Detect which cell encompasses the target text, then output its (X, Y) center coordinate. 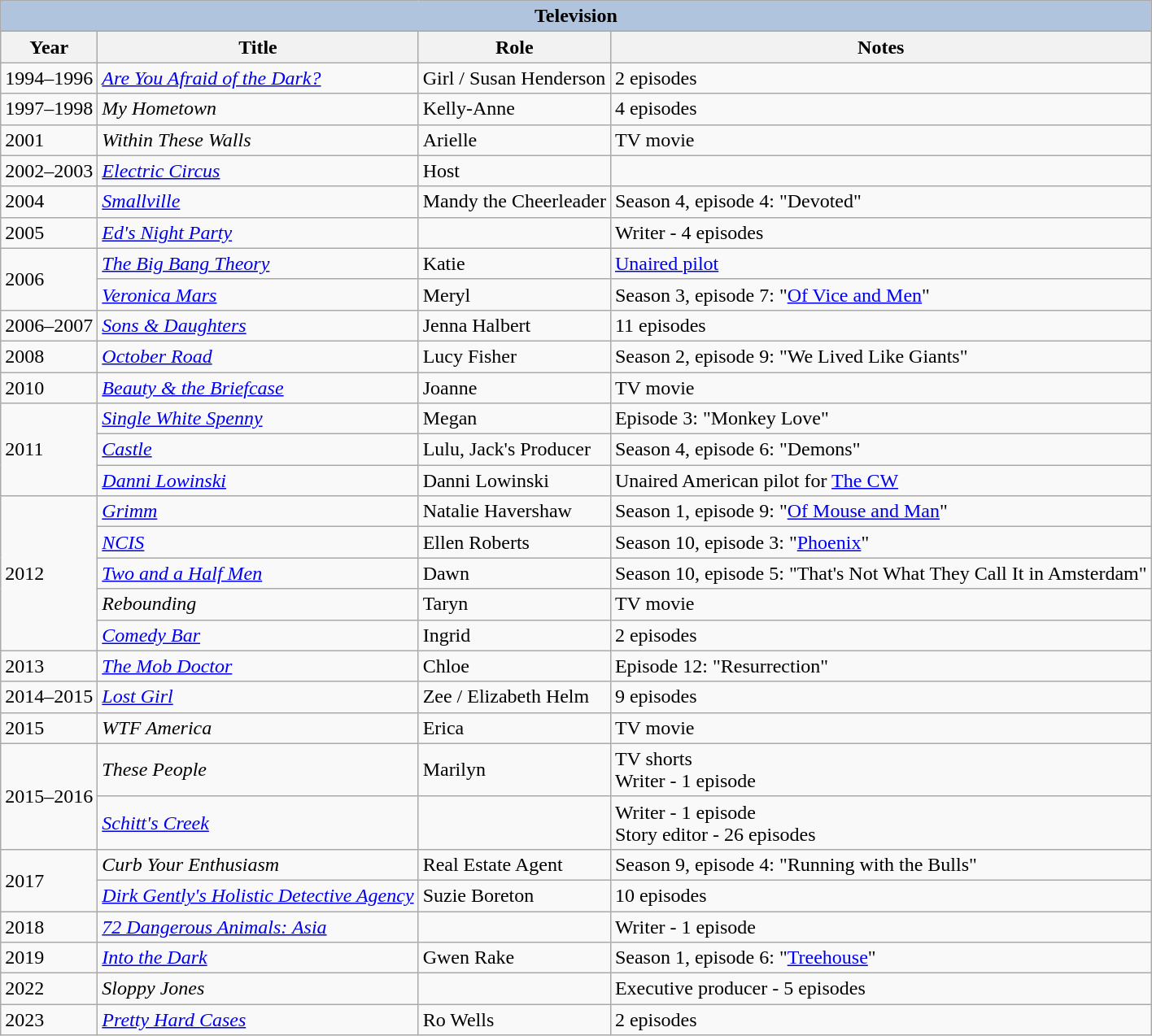
Ed's Night Party (258, 233)
Season 10, episode 3: "Phoenix" (880, 542)
Two and a Half Men (258, 573)
Season 1, episode 9: "Of Mouse and Man" (880, 511)
Sons & Daughters (258, 325)
Episode 3: "Monkey Love" (880, 419)
1994–1996 (49, 78)
Smallville (258, 202)
October Road (258, 356)
11 episodes (880, 325)
Grimm (258, 511)
Erica (514, 728)
Girl / Susan Henderson (514, 78)
Gwen Rake (514, 958)
2001 (49, 140)
Season 4, episode 6: "Demons" (880, 450)
TV shorts Writer - 1 episode (880, 769)
72 Dangerous Animals: Asia (258, 926)
2022 (49, 989)
The Mob Doctor (258, 666)
Kelly-Anne (514, 109)
Real Estate Agent (514, 864)
Executive producer - 5 episodes (880, 989)
Comedy Bar (258, 635)
2005 (49, 233)
Unaired pilot (880, 263)
2006 (49, 279)
Ingrid (514, 635)
Into the Dark (258, 958)
4 episodes (880, 109)
Dawn (514, 573)
Lulu, Jack's Producer (514, 450)
Are You Afraid of the Dark? (258, 78)
Season 2, episode 9: "We Lived Like Giants" (880, 356)
Season 1, episode 6: "Treehouse" (880, 958)
Arielle (514, 140)
2006–2007 (49, 325)
Castle (258, 450)
Taryn (514, 604)
2002–2003 (49, 171)
These People (258, 769)
Role (514, 47)
Veronica Mars (258, 294)
2014–2015 (49, 697)
Marilyn (514, 769)
Lost Girl (258, 697)
Curb Your Enthusiasm (258, 864)
Katie (514, 263)
My Hometown (258, 109)
Natalie Havershaw (514, 511)
Television (576, 16)
2018 (49, 926)
Rebounding (258, 604)
Meryl (514, 294)
Single White Spenny (258, 419)
Lucy Fisher (514, 356)
Ellen Roberts (514, 542)
Season 10, episode 5: "That's Not What They Call It in Amsterdam" (880, 573)
NCIS (258, 542)
Zee / Elizabeth Helm (514, 697)
Year (49, 47)
Pretty Hard Cases (258, 1020)
2017 (49, 880)
Writer - 4 episodes (880, 233)
Within These Walls (258, 140)
Season 9, episode 4: "Running with the Bulls" (880, 864)
Writer - 1 episode (880, 926)
Megan (514, 419)
Electric Circus (258, 171)
Unaired American pilot for The CW (880, 481)
2019 (49, 958)
Beauty & the Briefcase (258, 388)
Season 4, episode 4: "Devoted" (880, 202)
Sloppy Jones (258, 989)
Suzie Boreton (514, 895)
2013 (49, 666)
2023 (49, 1020)
Dirk Gently's Holistic Detective Agency (258, 895)
Schitt's Creek (258, 823)
WTF America (258, 728)
Ro Wells (514, 1020)
2015 (49, 728)
The Big Bang Theory (258, 263)
2012 (49, 573)
Episode 12: "Resurrection" (880, 666)
2004 (49, 202)
Writer - 1 episode Story editor - 26 episodes (880, 823)
9 episodes (880, 697)
1997–1998 (49, 109)
Chloe (514, 666)
Jenna Halbert (514, 325)
Title (258, 47)
2008 (49, 356)
10 episodes (880, 895)
Mandy the Cheerleader (514, 202)
Joanne (514, 388)
2015–2016 (49, 796)
Season 3, episode 7: "Of Vice and Men" (880, 294)
Host (514, 171)
Notes (880, 47)
2010 (49, 388)
2011 (49, 450)
